Output the (X, Y) coordinate of the center of the cell containing the given text.  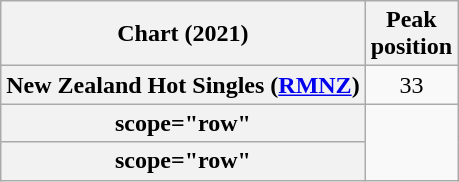
Peakposition (411, 34)
33 (411, 85)
New Zealand Hot Singles (RMNZ) (183, 85)
Chart (2021) (183, 34)
